Identify which cell holds the provided text, then report its (X, Y) central coordinate. 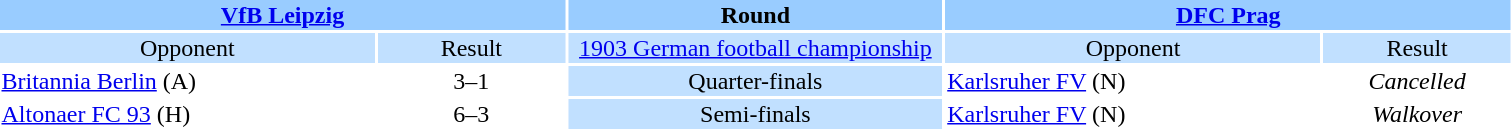
Cancelled (1416, 81)
VfB Leipzig (282, 15)
Quarter-finals (756, 81)
6–3 (472, 114)
Walkover (1416, 114)
DFC Prag (1228, 15)
Round (756, 15)
3–1 (472, 81)
Britannia Berlin (A) (188, 81)
Semi-finals (756, 114)
Altonaer FC 93 (H) (188, 114)
1903 German football championship (756, 48)
